Capture the cell that displays the provided text and extract its [X, Y] central coordinate. 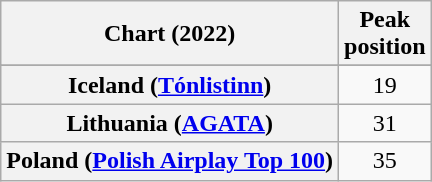
Peakposition [385, 34]
Chart (2022) [170, 34]
35 [385, 161]
Lithuania (AGATA) [170, 123]
19 [385, 85]
Iceland (Tónlistinn) [170, 85]
31 [385, 123]
Poland (Polish Airplay Top 100) [170, 161]
